For the text-containing cell, return its midpoint in [x, y] coordinate format. 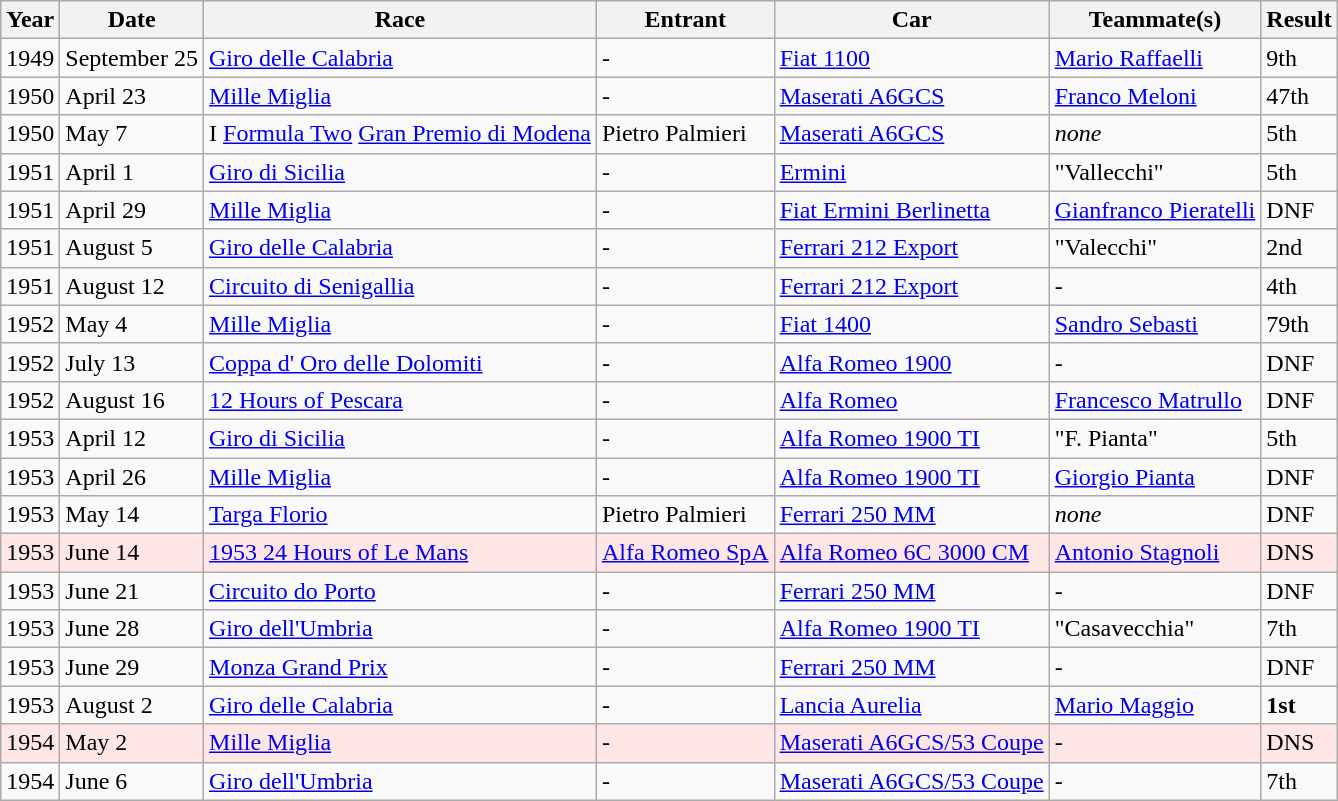
9th [1299, 58]
1st [1299, 705]
Fiat 1400 [912, 324]
1953 24 Hours of Le Mans [400, 553]
June 29 [132, 667]
Alfa Romeo 1900 [912, 362]
May 7 [132, 134]
August 12 [132, 286]
Targa Florio [400, 515]
May 2 [132, 743]
Fiat Ermini Berlinetta [912, 210]
Date [132, 20]
June 28 [132, 629]
June 6 [132, 781]
August 5 [132, 248]
Lancia Aurelia [912, 705]
Alfa Romeo [912, 400]
May 14 [132, 515]
Mario Maggio [1155, 705]
Entrant [685, 20]
August 2 [132, 705]
September 25 [132, 58]
"Valecchi" [1155, 248]
June 14 [132, 553]
47th [1299, 96]
Sandro Sebasti [1155, 324]
Gianfranco Pieratelli [1155, 210]
Alfa Romeo SpA [685, 553]
July 13 [132, 362]
Antonio Stagnoli [1155, 553]
"Casavecchia" [1155, 629]
Circuito di Senigallia [400, 286]
Car [912, 20]
1949 [30, 58]
I Formula Two Gran Premio di Modena [400, 134]
Giorgio Pianta [1155, 477]
12 Hours of Pescara [400, 400]
Monza Grand Prix [400, 667]
April 12 [132, 438]
June 21 [132, 591]
Teammate(s) [1155, 20]
Year [30, 20]
August 16 [132, 400]
April 23 [132, 96]
April 1 [132, 172]
Francesco Matrullo [1155, 400]
Ermini [912, 172]
Coppa d' Oro delle Dolomiti [400, 362]
79th [1299, 324]
April 29 [132, 210]
Mario Raffaelli [1155, 58]
Circuito do Porto [400, 591]
4th [1299, 286]
April 26 [132, 477]
"F. Pianta" [1155, 438]
May 4 [132, 324]
Fiat 1100 [912, 58]
Race [400, 20]
Alfa Romeo 6C 3000 CM [912, 553]
Result [1299, 20]
"Vallecchi" [1155, 172]
2nd [1299, 248]
Franco Meloni [1155, 96]
